Return (x, y) of the center of cell containing provided text 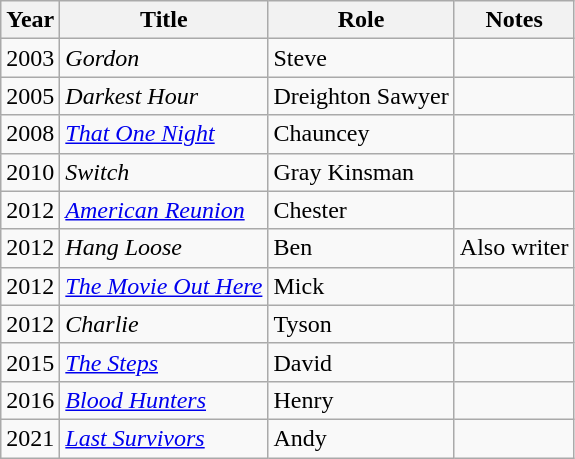
Andy (361, 438)
Notes (514, 20)
That One Night (164, 134)
The Movie Out Here (164, 286)
Last Survivors (164, 438)
Charlie (164, 324)
Gordon (164, 58)
Switch (164, 172)
2010 (30, 172)
Darkest Hour (164, 96)
Chester (361, 210)
Dreighton Sawyer (361, 96)
David (361, 362)
2015 (30, 362)
Year (30, 20)
2008 (30, 134)
2005 (30, 96)
Henry (361, 400)
The Steps (164, 362)
Mick (361, 286)
Chauncey (361, 134)
Also writer (514, 248)
Title (164, 20)
Steve (361, 58)
2016 (30, 400)
Hang Loose (164, 248)
Blood Hunters (164, 400)
Role (361, 20)
Gray Kinsman (361, 172)
Ben (361, 248)
Tyson (361, 324)
2021 (30, 438)
2003 (30, 58)
American Reunion (164, 210)
